Extract the [x, y] coordinate from the center of the cell holding the provided text.  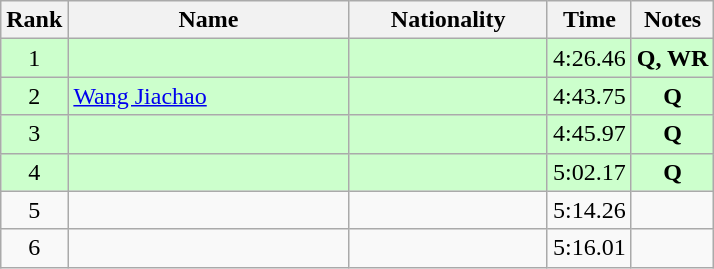
Wang Jiachao [208, 96]
Rank [34, 20]
4 [34, 172]
5 [34, 210]
3 [34, 134]
5:14.26 [589, 210]
Nationality [448, 20]
1 [34, 58]
5:02.17 [589, 172]
4:43.75 [589, 96]
2 [34, 96]
6 [34, 248]
4:45.97 [589, 134]
5:16.01 [589, 248]
Name [208, 20]
Q, WR [672, 58]
Notes [672, 20]
4:26.46 [589, 58]
Time [589, 20]
